Provide the (x, y) coordinate of the cell's center where the given text is located.  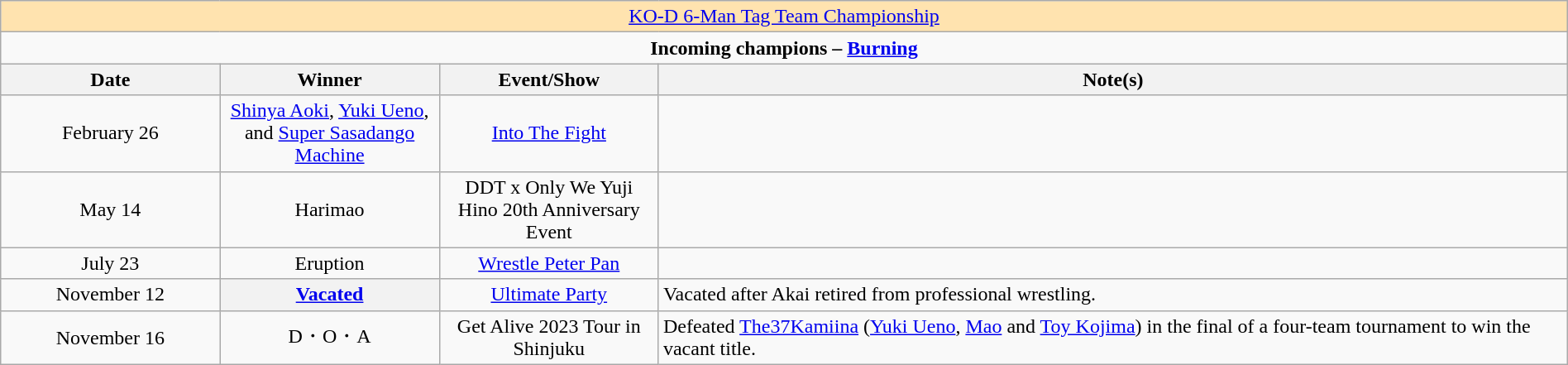
Into The Fight (549, 133)
D・O・A (329, 338)
Date (111, 79)
Wrestle Peter Pan (549, 263)
Harimao (329, 209)
KO-D 6-Man Tag Team Championship (784, 17)
November 16 (111, 338)
February 26 (111, 133)
November 12 (111, 295)
Winner (329, 79)
Defeated The37Kamiina (Yuki Ueno, Mao and Toy Kojima) in the final of a four-team tournament to win the vacant title. (1113, 338)
May 14 (111, 209)
July 23 (111, 263)
Shinya Aoki, Yuki Ueno, and Super Sasadango Machine (329, 133)
Eruption (329, 263)
DDT x Only We Yuji Hino 20th Anniversary Event (549, 209)
Vacated (329, 295)
Incoming champions – Burning (784, 48)
Event/Show (549, 79)
Ultimate Party (549, 295)
Vacated after Akai retired from professional wrestling. (1113, 295)
Get Alive 2023 Tour in Shinjuku (549, 338)
Note(s) (1113, 79)
